Search for the cell housing the specified text and yield its [X, Y] center coordinate. 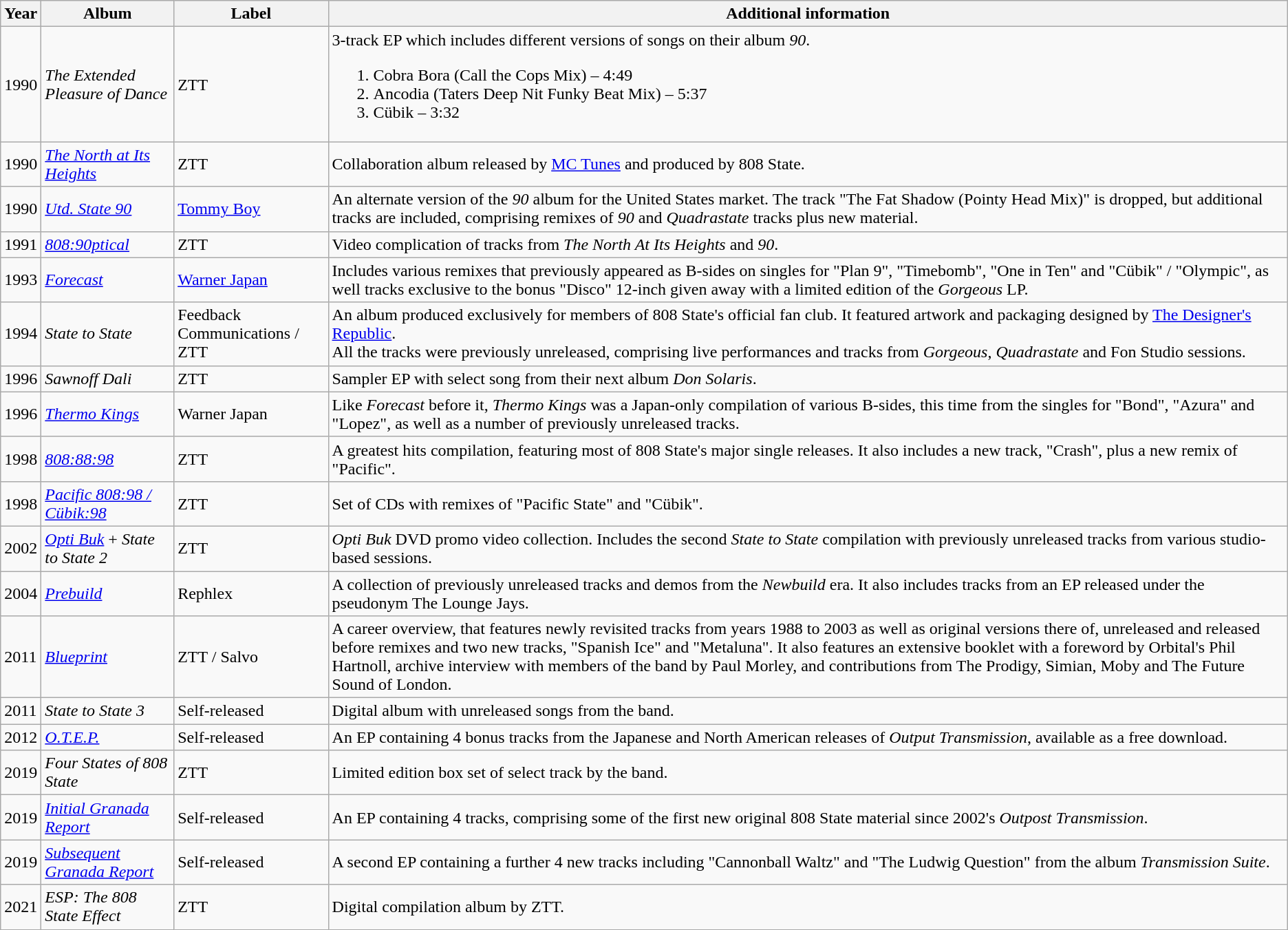
Sampler EP with select song from their next album Don Solaris. [808, 379]
State to State [107, 334]
Utd. State 90 [107, 209]
State to State 3 [107, 711]
ESP: The 808 State Effect [107, 907]
O.T.E.P. [107, 737]
Album [107, 14]
An EP containing 4 tracks, comprising some of the first new original 808 State material since 2002's Outpost Transmission. [808, 818]
1994 [21, 334]
Pacific 808:98 / Cübik:98 [107, 504]
ZTT / Salvo [251, 657]
Forecast [107, 279]
Rephlex [251, 593]
Subsequent Granada Report [107, 862]
Opti Buk + State to State 2 [107, 548]
2004 [21, 593]
Additional information [808, 14]
Digital album with unreleased songs from the band. [808, 711]
Digital compilation album by ZTT. [808, 907]
1993 [21, 279]
Limited edition box set of select track by the band. [808, 772]
808:88:98 [107, 458]
The North at Its Heights [107, 164]
Tommy Boy [251, 209]
Label [251, 14]
Sawnoff Dali [107, 379]
808:90ptical [107, 244]
An EP containing 4 bonus tracks from the Japanese and North American releases of Output Transmission, available as a free download. [808, 737]
Four States of 808 State [107, 772]
Prebuild [107, 593]
1991 [21, 244]
2002 [21, 548]
2012 [21, 737]
Video complication of tracks from The North At Its Heights and 90. [808, 244]
The Extended Pleasure of Dance [107, 84]
A second EP containing a further 4 new tracks including "Cannonball Waltz" and "The Ludwig Question" from the album Transmission Suite. [808, 862]
Collaboration album released by MC Tunes and produced by 808 State. [808, 164]
Set of CDs with remixes of "Pacific State" and "Cübik". [808, 504]
Initial Granada Report [107, 818]
Feedback Communications / ZTT [251, 334]
Year [21, 14]
Thermo Kings [107, 414]
2021 [21, 907]
Blueprint [107, 657]
